Scan for the cell matching the given text and deliver its [x, y] coordinate at center. 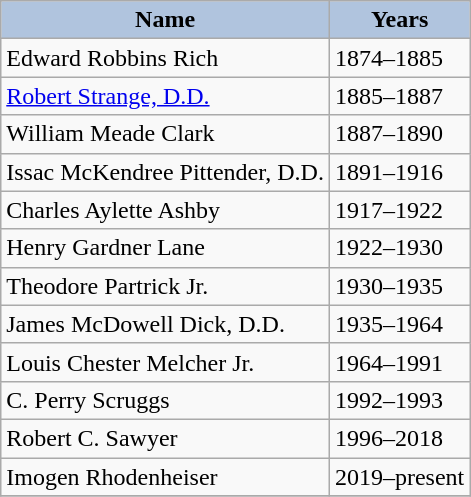
1935–1964 [399, 324]
1891–1916 [399, 172]
Henry Gardner Lane [166, 248]
Louis Chester Melcher Jr. [166, 362]
Robert C. Sawyer [166, 438]
1917–1922 [399, 210]
2019–present [399, 477]
1874–1885 [399, 58]
1887–1890 [399, 134]
1992–1993 [399, 400]
1930–1935 [399, 286]
C. Perry Scruggs [166, 400]
Edward Robbins Rich [166, 58]
1996–2018 [399, 438]
Imogen Rhodenheiser [166, 477]
Issac McKendree Pittender, D.D. [166, 172]
Robert Strange, D.D. [166, 96]
1885–1887 [399, 96]
James McDowell Dick, D.D. [166, 324]
1964–1991 [399, 362]
Charles Aylette Ashby [166, 210]
William Meade Clark [166, 134]
1922–1930 [399, 248]
Name [166, 20]
Theodore Partrick Jr. [166, 286]
Years [399, 20]
